Identify which cell holds the provided text, then report its (x, y) central coordinate. 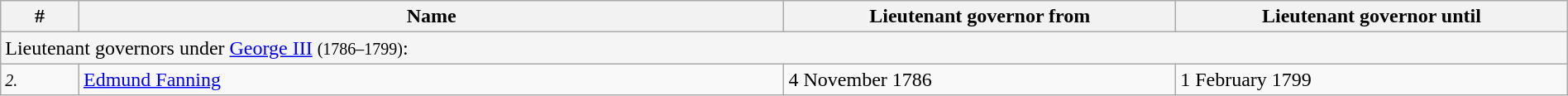
2. (40, 79)
1 February 1799 (1372, 79)
Edmund Fanning (432, 79)
# (40, 17)
Lieutenant governors under George III (1786–1799): (784, 48)
4 November 1786 (980, 79)
Name (432, 17)
Lieutenant governor from (980, 17)
Lieutenant governor until (1372, 17)
